Return the (X, Y) coordinate for the center point of the cell that contains the specified text.  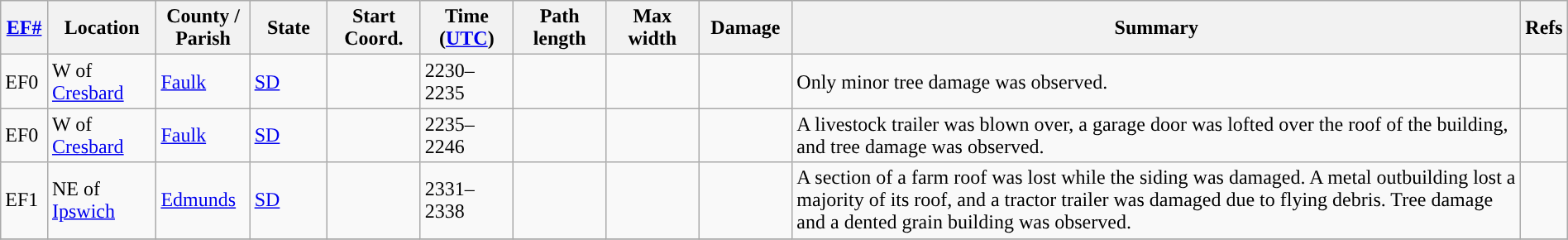
State (289, 28)
Location (101, 28)
Start Coord. (374, 28)
2331–2338 (466, 200)
Damage (746, 28)
NE of Ipswich (101, 200)
2235–2246 (466, 136)
Edmunds (203, 200)
2230–2235 (466, 81)
Refs (1545, 28)
Only minor tree damage was observed. (1156, 81)
Path length (560, 28)
County / Parish (203, 28)
Max width (653, 28)
EF# (25, 28)
Summary (1156, 28)
Time (UTC) (466, 28)
EF1 (25, 200)
A livestock trailer was blown over, a garage door was lofted over the roof of the building, and tree damage was observed. (1156, 136)
